Return the [x, y] coordinate for the center point of the cell that contains the specified text.  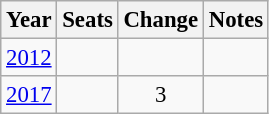
Notes [236, 20]
Seats [88, 20]
3 [160, 95]
Year [29, 20]
2012 [29, 58]
2017 [29, 95]
Change [160, 20]
